Extract the (X, Y) coordinate from the center of the cell holding the provided text.  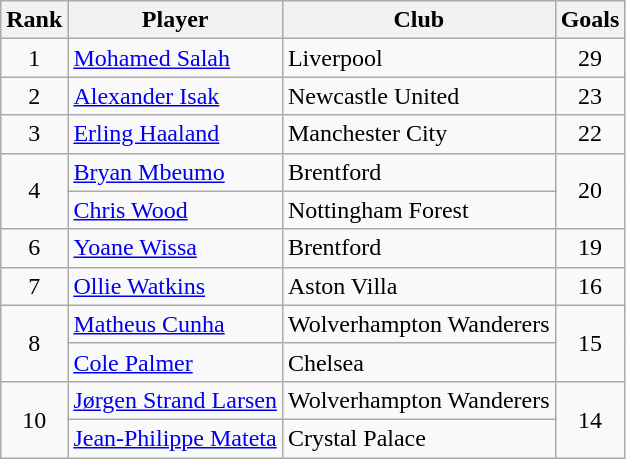
19 (590, 248)
20 (590, 191)
23 (590, 96)
16 (590, 286)
10 (34, 419)
1 (34, 58)
Alexander Isak (176, 96)
Crystal Palace (418, 438)
Nottingham Forest (418, 210)
Erling Haaland (176, 134)
Jørgen Strand Larsen (176, 400)
Goals (590, 20)
14 (590, 419)
Mohamed Salah (176, 58)
Matheus Cunha (176, 324)
29 (590, 58)
Bryan Mbeumo (176, 172)
Chris Wood (176, 210)
Manchester City (418, 134)
Liverpool (418, 58)
Club (418, 20)
7 (34, 286)
Yoane Wissa (176, 248)
Aston Villa (418, 286)
Newcastle United (418, 96)
Cole Palmer (176, 362)
Jean-Philippe Mateta (176, 438)
6 (34, 248)
15 (590, 343)
Chelsea (418, 362)
22 (590, 134)
Player (176, 20)
8 (34, 343)
Ollie Watkins (176, 286)
3 (34, 134)
2 (34, 96)
4 (34, 191)
Rank (34, 20)
